Determine the (x, y) coordinate at the center of the cell enclosing the given text.  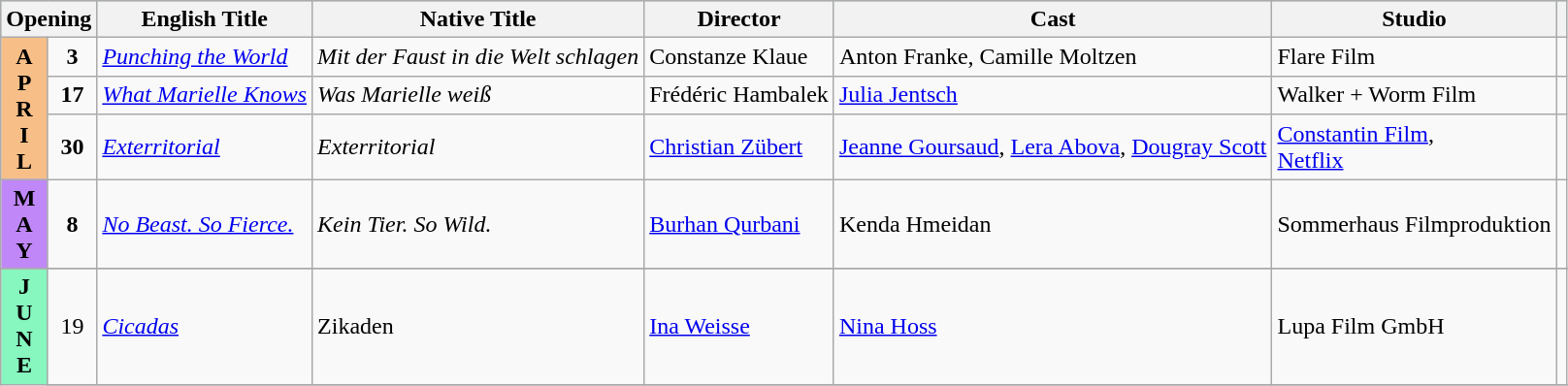
Lupa Film GmbH (1415, 326)
Cast (1053, 19)
Anton Franke, Camille Moltzen (1053, 56)
30 (72, 147)
Nina Hoss (1053, 326)
Kein Tier. So Wild. (478, 224)
Mit der Faust in die Welt schlagen (478, 56)
Burhan Qurbani (739, 224)
Was Marielle weiß (478, 95)
What Marielle Knows (205, 95)
MAY (25, 224)
English Title (205, 19)
Studio (1415, 19)
Kenda Hmeidan (1053, 224)
3 (72, 56)
JUNE (25, 326)
Cicadas (205, 326)
Director (739, 19)
Frédéric Hambalek (739, 95)
8 (72, 224)
Constanze Klaue (739, 56)
Ina Weisse (739, 326)
17 (72, 95)
APRIL (25, 109)
Christian Zübert (739, 147)
19 (72, 326)
Punching the World (205, 56)
Jeanne Goursaud, Lera Abova, Dougray Scott (1053, 147)
Native Title (478, 19)
Sommerhaus Filmproduktion (1415, 224)
Julia Jentsch (1053, 95)
No Beast. So Fierce. (205, 224)
Opening (49, 19)
Zikaden (478, 326)
Constantin Film,Netflix (1415, 147)
Walker + Worm Film (1415, 95)
Flare Film (1415, 56)
